Return the [X, Y] coordinate for the center point of the cell that contains the specified text.  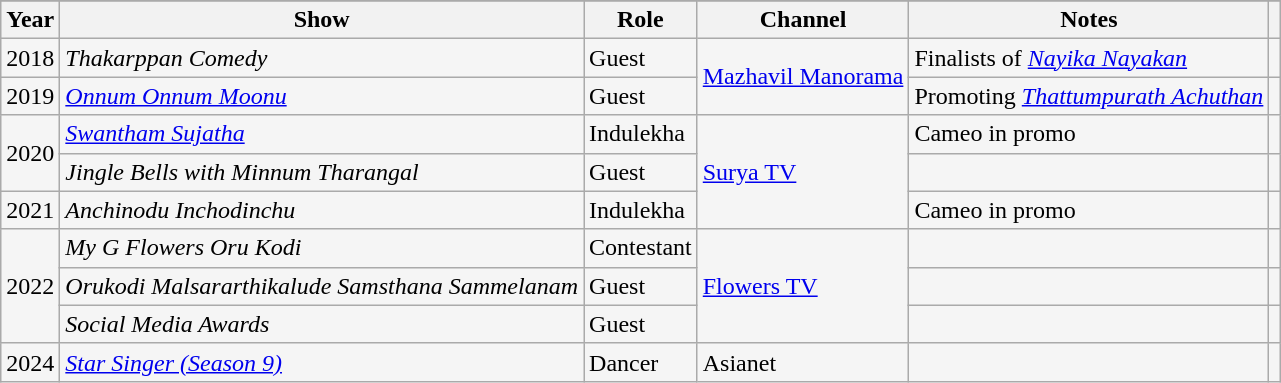
Asianet [803, 362]
My G Flowers Oru Kodi [322, 248]
2020 [30, 153]
Year [30, 20]
Swantham Sujatha [322, 134]
Flowers TV [803, 286]
Star Singer (Season 9) [322, 362]
Onnum Onnum Moonu [322, 96]
Role [641, 20]
Social Media Awards [322, 324]
2022 [30, 286]
Finalists of Nayika Nayakan [1089, 58]
Anchinodu Inchodinchu [322, 210]
Channel [803, 20]
Notes [1089, 20]
Mazhavil Manorama [803, 77]
2024 [30, 362]
Contestant [641, 248]
2019 [30, 96]
Show [322, 20]
Promoting Thattumpurath Achuthan [1089, 96]
2018 [30, 58]
Orukodi Malsararthikalude Samsthana Sammelanam [322, 286]
Surya TV [803, 172]
Dancer [641, 362]
Thakarppan Comedy [322, 58]
2021 [30, 210]
Jingle Bells with Minnum Tharangal [322, 172]
